Find where the given text appears and provide that cell's center as [x, y] coordinate. 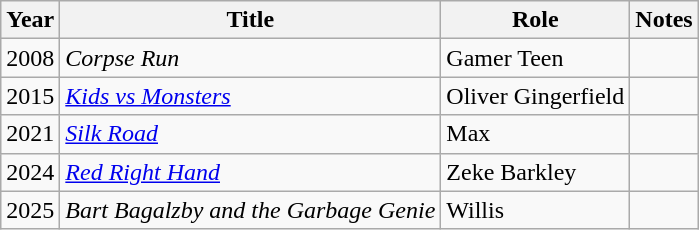
Bart Bagalzby and the Garbage Genie [250, 210]
Oliver Gingerfield [536, 96]
Corpse Run [250, 58]
Silk Road [250, 134]
2021 [30, 134]
Willis [536, 210]
2008 [30, 58]
2025 [30, 210]
2015 [30, 96]
Red Right Hand [250, 172]
Year [30, 20]
Zeke Barkley [536, 172]
Gamer Teen [536, 58]
Max [536, 134]
Title [250, 20]
Role [536, 20]
2024 [30, 172]
Notes [664, 20]
Kids vs Monsters [250, 96]
